From the cell containing the given text, extract its center point as (x, y) coordinate. 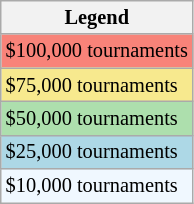
$75,000 tournaments (97, 85)
Legend (97, 17)
$25,000 tournaments (97, 152)
$10,000 tournaments (97, 186)
$100,000 tournaments (97, 51)
$50,000 tournaments (97, 118)
